Output the (x, y) coordinate of the center of the cell containing the given text.  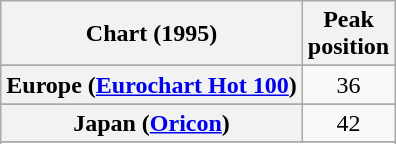
Europe (Eurochart Hot 100) (152, 85)
Japan (Oricon) (152, 123)
42 (348, 123)
36 (348, 85)
Chart (1995) (152, 34)
Peakposition (348, 34)
